Determine the [X, Y] coordinate at the center of the cell enclosing the given text.  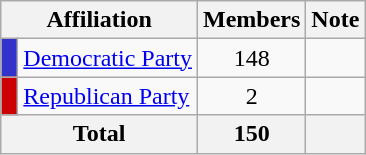
Members [251, 20]
150 [251, 134]
Affiliation [100, 20]
Republican Party [108, 96]
2 [251, 96]
Note [336, 20]
Democratic Party [108, 58]
Total [100, 134]
148 [251, 58]
